Scan for the cell matching the given text and deliver its (X, Y) coordinate at center. 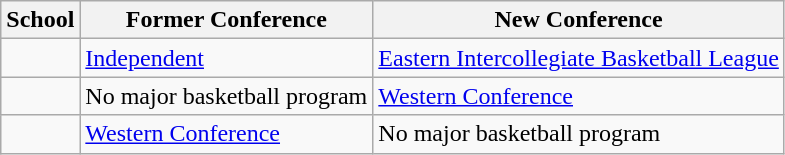
Eastern Intercollegiate Basketball League (579, 58)
Independent (226, 58)
School (40, 20)
Former Conference (226, 20)
New Conference (579, 20)
